Pinpoint the cell where the given text exists, returning its (X, Y) midpoint coordinate. 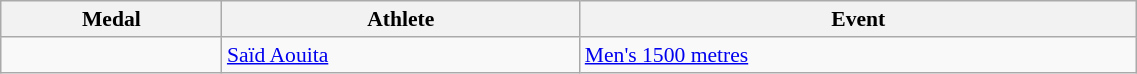
Saïd Aouita (401, 55)
Men's 1500 metres (858, 55)
Medal (112, 19)
Event (858, 19)
Athlete (401, 19)
